Locate the cell with the specified text and output its (x, y) center coordinate. 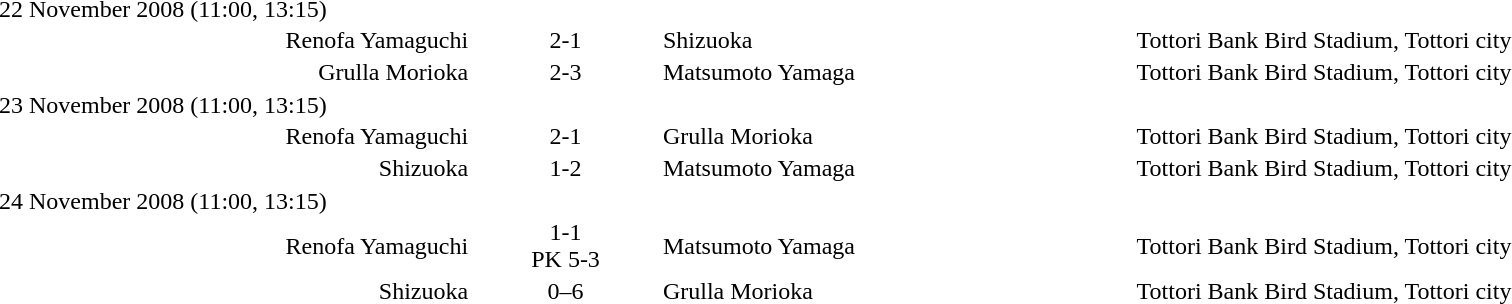
1-2 (566, 168)
Shizuoka (897, 41)
2-3 (566, 72)
1-1PK 5-3 (566, 246)
Grulla Morioka (897, 137)
